Detect which cell encompasses the target text, then output its [x, y] center coordinate. 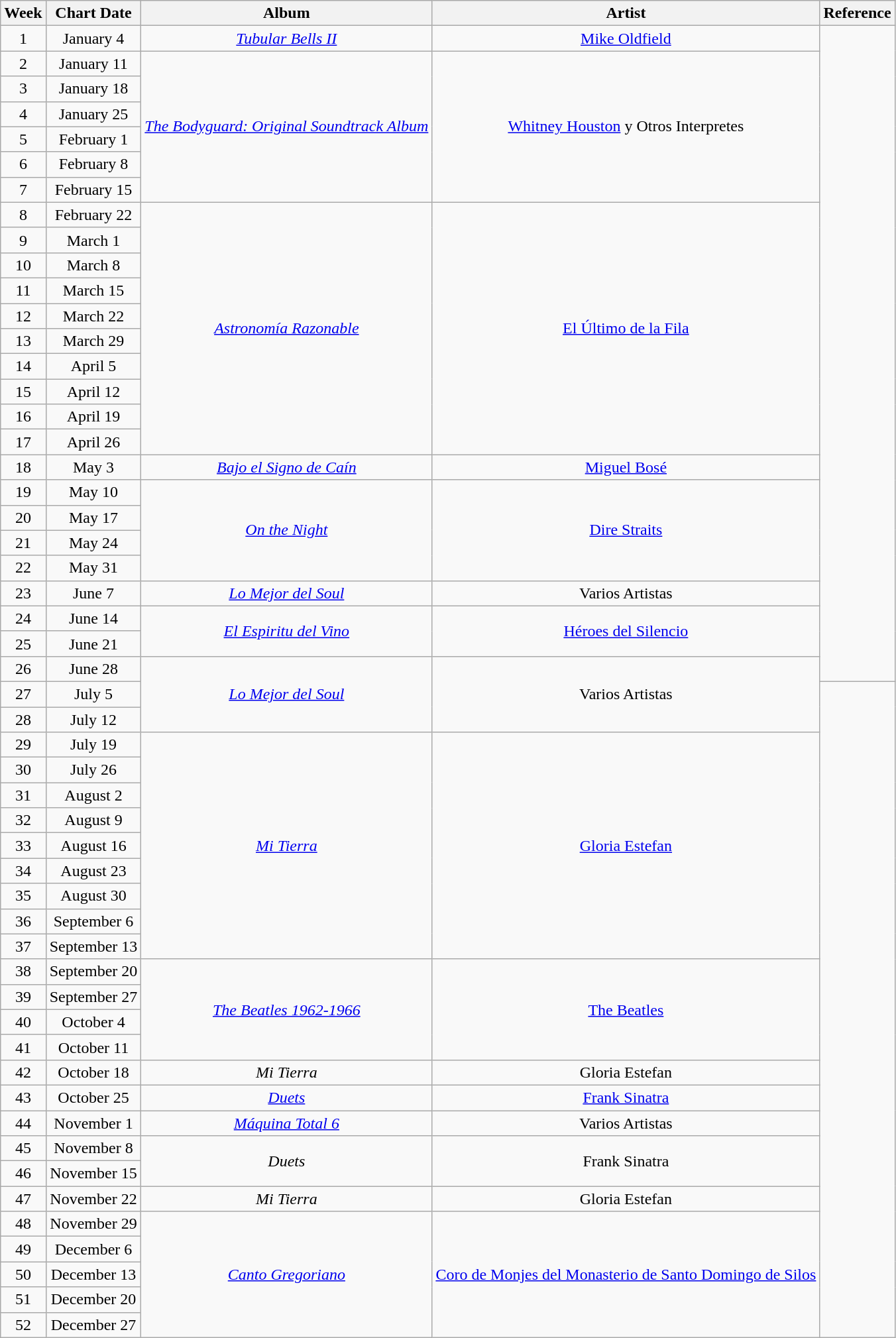
March 15 [93, 290]
18 [23, 467]
August 23 [93, 871]
July 19 [93, 745]
El Último de la Fila [626, 329]
May 3 [93, 467]
April 5 [93, 366]
Miguel Bosé [626, 467]
Week [23, 13]
36 [23, 921]
November 15 [93, 1174]
August 2 [93, 795]
September 20 [93, 972]
April 19 [93, 417]
16 [23, 417]
April 12 [93, 392]
27 [23, 694]
43 [23, 1097]
17 [23, 442]
Máquina Total 6 [286, 1123]
November 8 [93, 1148]
21 [23, 543]
Tubular Bells II [286, 38]
February 1 [93, 139]
20 [23, 518]
January 25 [93, 114]
26 [23, 669]
February 8 [93, 164]
41 [23, 1047]
30 [23, 770]
44 [23, 1123]
Album [286, 13]
2 [23, 64]
5 [23, 139]
October 25 [93, 1097]
May 31 [93, 568]
31 [23, 795]
July 12 [93, 719]
13 [23, 341]
8 [23, 215]
48 [23, 1224]
4 [23, 114]
August 9 [93, 820]
Héroes del Silencio [626, 631]
Dire Straits [626, 530]
August 16 [93, 846]
1 [23, 38]
9 [23, 240]
March 1 [93, 240]
Whitney Houston y Otros Interpretes [626, 127]
52 [23, 1325]
The Bodyguard: Original Soundtrack Album [286, 127]
October 18 [93, 1072]
39 [23, 997]
September 13 [93, 946]
December 6 [93, 1249]
Reference [858, 13]
July 5 [93, 694]
24 [23, 618]
November 22 [93, 1199]
The Beatles [626, 1009]
Canto Gregoriano [286, 1274]
37 [23, 946]
40 [23, 1022]
June 21 [93, 643]
June 7 [93, 593]
34 [23, 871]
October 11 [93, 1047]
August 30 [93, 896]
32 [23, 820]
10 [23, 265]
3 [23, 89]
47 [23, 1199]
May 24 [93, 543]
September 6 [93, 921]
El Espiritu del Vino [286, 631]
January 11 [93, 64]
On the Night [286, 530]
49 [23, 1249]
January 18 [93, 89]
7 [23, 190]
51 [23, 1300]
Astronomía Razonable [286, 329]
December 13 [93, 1274]
14 [23, 366]
November 1 [93, 1123]
The Beatles 1962-1966 [286, 1009]
12 [23, 316]
Bajo el Signo de Caín [286, 467]
50 [23, 1274]
42 [23, 1072]
45 [23, 1148]
6 [23, 164]
23 [23, 593]
19 [23, 492]
March 29 [93, 341]
June 28 [93, 669]
22 [23, 568]
February 15 [93, 190]
15 [23, 392]
May 10 [93, 492]
25 [23, 643]
September 27 [93, 997]
Mike Oldfield [626, 38]
March 8 [93, 265]
November 29 [93, 1224]
February 22 [93, 215]
June 14 [93, 618]
29 [23, 745]
28 [23, 719]
March 22 [93, 316]
July 26 [93, 770]
April 26 [93, 442]
Artist [626, 13]
33 [23, 846]
October 4 [93, 1022]
11 [23, 290]
May 17 [93, 518]
December 20 [93, 1300]
46 [23, 1174]
Chart Date [93, 13]
38 [23, 972]
December 27 [93, 1325]
35 [23, 896]
January 4 [93, 38]
Coro de Monjes del Monasterio de Santo Domingo de Silos [626, 1274]
